Provide the (X, Y) coordinate of the cell's center where the given text is located.  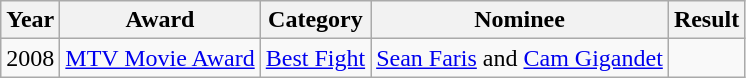
Award (160, 20)
MTV Movie Award (160, 58)
Sean Faris and Cam Gigandet (520, 58)
Year (30, 20)
2008 (30, 58)
Category (315, 20)
Result (706, 20)
Nominee (520, 20)
Best Fight (315, 58)
